Determine the [x, y] coordinate at the center of the cell enclosing the given text.  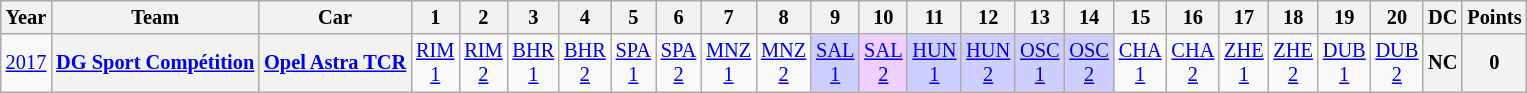
17 [1244, 17]
SPA1 [634, 63]
6 [678, 17]
8 [784, 17]
HUN2 [988, 63]
10 [883, 17]
4 [585, 17]
ZHE1 [1244, 63]
7 [728, 17]
CHA2 [1194, 63]
11 [934, 17]
20 [1398, 17]
14 [1088, 17]
OSC2 [1088, 63]
19 [1344, 17]
Opel Astra TCR [335, 63]
0 [1494, 63]
2 [483, 17]
DUB2 [1398, 63]
RIM2 [483, 63]
5 [634, 17]
NC [1442, 63]
18 [1294, 17]
Year [26, 17]
MNZ2 [784, 63]
DG Sport Compétition [155, 63]
BHR1 [534, 63]
SPA2 [678, 63]
9 [835, 17]
OSC1 [1040, 63]
CHA1 [1140, 63]
Car [335, 17]
Points [1494, 17]
BHR2 [585, 63]
DUB1 [1344, 63]
Team [155, 17]
3 [534, 17]
ZHE2 [1294, 63]
SAL1 [835, 63]
SAL2 [883, 63]
15 [1140, 17]
MNZ1 [728, 63]
13 [1040, 17]
DC [1442, 17]
2017 [26, 63]
HUN1 [934, 63]
12 [988, 17]
1 [435, 17]
RIM1 [435, 63]
16 [1194, 17]
